Detect which cell encompasses the target text, then output its [X, Y] center coordinate. 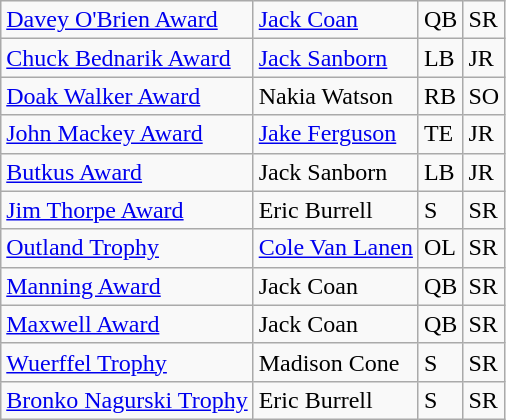
Cole Van Lanen [336, 248]
Nakia Watson [336, 96]
Maxwell Award [127, 324]
Madison Cone [336, 362]
Wuerffel Trophy [127, 362]
Manning Award [127, 286]
Jake Ferguson [336, 134]
Outland Trophy [127, 248]
Chuck Bednarik Award [127, 58]
OL [440, 248]
Davey O'Brien Award [127, 20]
Bronko Nagurski Trophy [127, 400]
RB [440, 96]
John Mackey Award [127, 134]
Butkus Award [127, 172]
TE [440, 134]
SO [484, 96]
Jim Thorpe Award [127, 210]
Doak Walker Award [127, 96]
